Search for the cell housing the specified text and yield its (x, y) center coordinate. 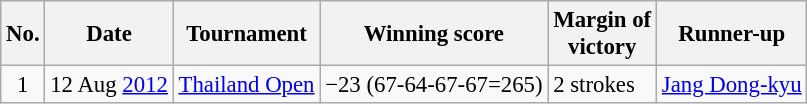
Tournament (246, 34)
1 (23, 85)
12 Aug 2012 (109, 85)
Margin ofvictory (602, 34)
Date (109, 34)
Runner-up (732, 34)
Thailand Open (246, 85)
Winning score (434, 34)
No. (23, 34)
−23 (67-64-67-67=265) (434, 85)
Jang Dong-kyu (732, 85)
2 strokes (602, 85)
